Return the (x, y) coordinate for the center point of the cell that contains the specified text.  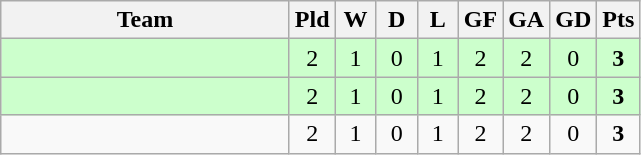
GD (574, 20)
L (438, 20)
GF (480, 20)
W (356, 20)
GA (526, 20)
D (396, 20)
Pts (618, 20)
Pld (312, 20)
Team (146, 20)
